Capture the cell that displays the provided text and extract its (x, y) central coordinate. 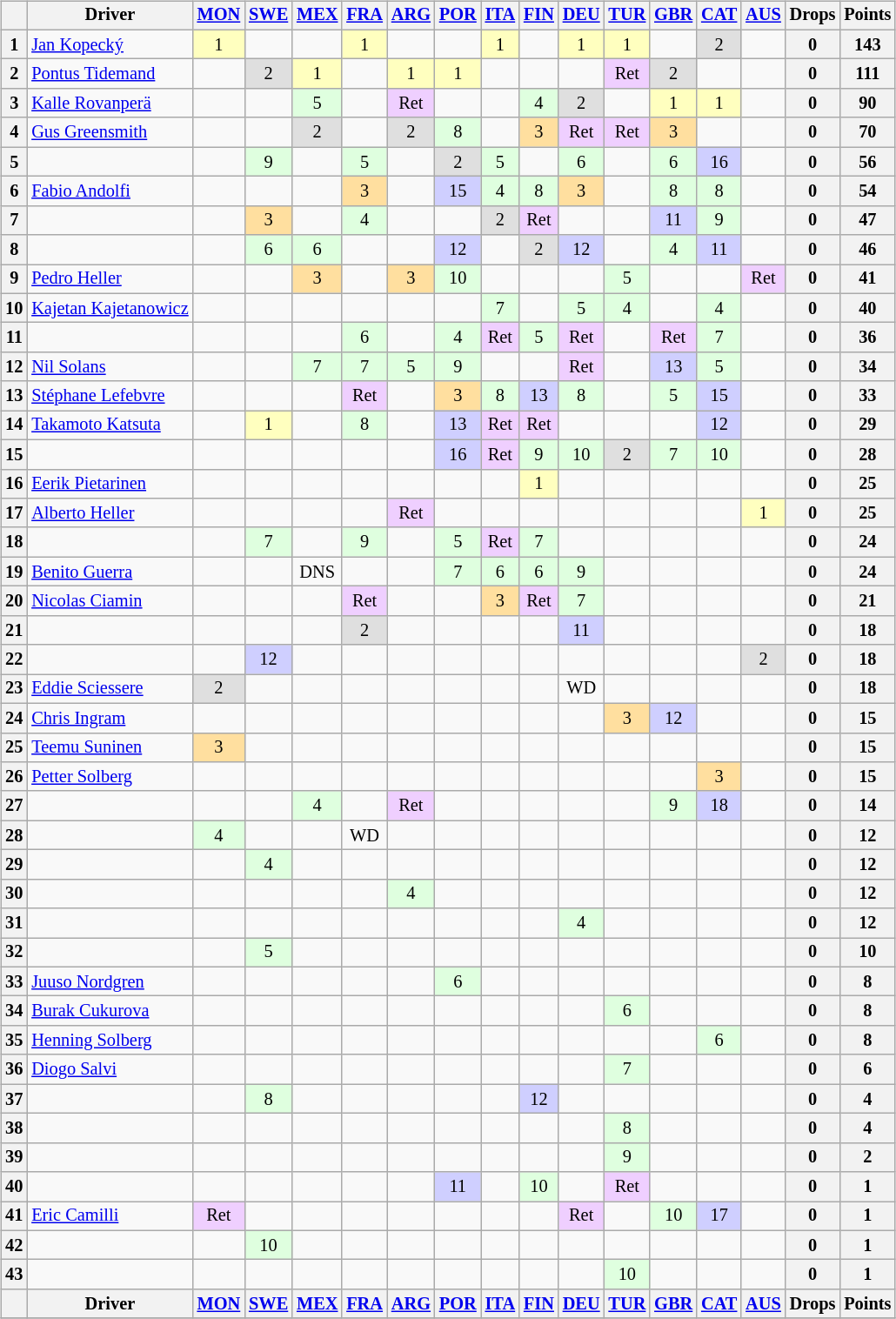
47 (867, 220)
31 (14, 923)
Pontus Tidemand (110, 74)
Pedro Heller (110, 279)
Benito Guerra (110, 572)
Eerik Pietarinen (110, 484)
43 (14, 1275)
38 (14, 1128)
Nil Solans (110, 367)
70 (867, 132)
Gus Greensmith (110, 132)
42 (14, 1245)
Kajetan Kajetanowicz (110, 308)
32 (14, 953)
Teemu Suninen (110, 747)
Chris Ingram (110, 718)
Jan Kopecký (110, 44)
56 (867, 162)
Kalle Rovanperä (110, 104)
Eric Camilli (110, 1216)
46 (867, 250)
Petter Solberg (110, 777)
DNS (317, 572)
30 (14, 894)
19 (14, 572)
Juuso Nordgren (110, 981)
90 (867, 104)
37 (14, 1099)
20 (14, 601)
Stéphane Lefebvre (110, 396)
26 (14, 777)
Eddie Sciessere (110, 689)
Burak Cukurova (110, 1011)
Nicolas Ciamin (110, 601)
39 (14, 1157)
111 (867, 74)
Fabio Andolfi (110, 191)
22 (14, 659)
27 (14, 806)
Diogo Salvi (110, 1069)
35 (14, 1041)
Takamoto Katsuta (110, 425)
143 (867, 44)
54 (867, 191)
Alberto Heller (110, 513)
Henning Solberg (110, 1041)
23 (14, 689)
